Output the [X, Y] coordinate of the center of the cell containing the given text.  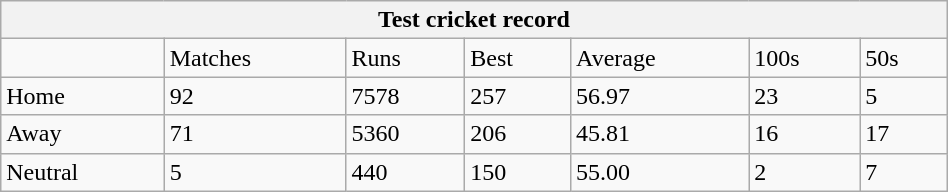
Test cricket record [474, 20]
55.00 [660, 172]
45.81 [660, 134]
17 [904, 134]
Runs [406, 58]
Best [518, 58]
Average [660, 58]
16 [804, 134]
Neutral [82, 172]
7578 [406, 96]
2 [804, 172]
23 [804, 96]
150 [518, 172]
71 [255, 134]
Home [82, 96]
206 [518, 134]
92 [255, 96]
100s [804, 58]
5360 [406, 134]
440 [406, 172]
Away [82, 134]
Matches [255, 58]
257 [518, 96]
7 [904, 172]
50s [904, 58]
56.97 [660, 96]
